Return the [x, y] coordinate for the center point of the cell that contains the specified text.  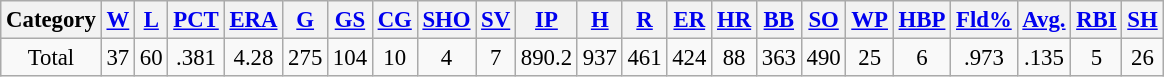
4.28 [254, 58]
60 [152, 58]
4 [446, 58]
461 [644, 58]
SH [1142, 20]
RBI [1096, 20]
.135 [1044, 58]
6 [922, 58]
CG [394, 20]
HBP [922, 20]
SO [824, 20]
HR [734, 20]
37 [118, 58]
R [644, 20]
5 [1096, 58]
26 [1142, 58]
SHO [446, 20]
PCT [196, 20]
Fld% [984, 20]
88 [734, 58]
IP [547, 20]
363 [778, 58]
L [152, 20]
GS [350, 20]
10 [394, 58]
890.2 [547, 58]
SV [496, 20]
Avg. [1044, 20]
ERA [254, 20]
Total [51, 58]
.973 [984, 58]
424 [690, 58]
WP [870, 20]
275 [306, 58]
7 [496, 58]
G [306, 20]
.381 [196, 58]
BB [778, 20]
Category [51, 20]
104 [350, 58]
490 [824, 58]
W [118, 20]
937 [600, 58]
ER [690, 20]
25 [870, 58]
H [600, 20]
